From the cell containing the given text, extract its center point as (x, y) coordinate. 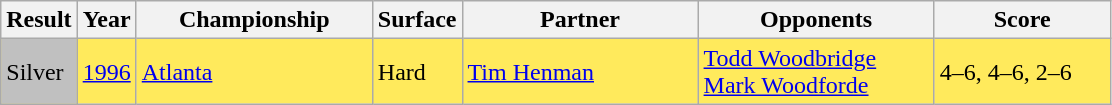
Todd Woodbridge Mark Woodforde (816, 72)
4–6, 4–6, 2–6 (1022, 72)
Surface (417, 20)
Hard (417, 72)
Opponents (816, 20)
Silver (39, 72)
Year (106, 20)
Tim Henman (580, 72)
Championship (254, 20)
Result (39, 20)
Atlanta (254, 72)
1996 (106, 72)
Score (1022, 20)
Partner (580, 20)
